Locate the cell with the specified text and output its (x, y) center coordinate. 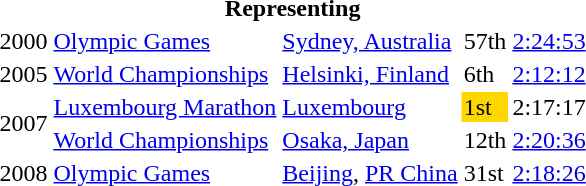
Olympic Games (165, 41)
Helsinki, Finland (370, 74)
Luxembourg Marathon (165, 107)
57th (485, 41)
12th (485, 140)
6th (485, 74)
Sydney, Australia (370, 41)
Luxembourg (370, 107)
Osaka, Japan (370, 140)
1st (485, 107)
